Output the [X, Y] coordinate of the center of the cell containing the given text.  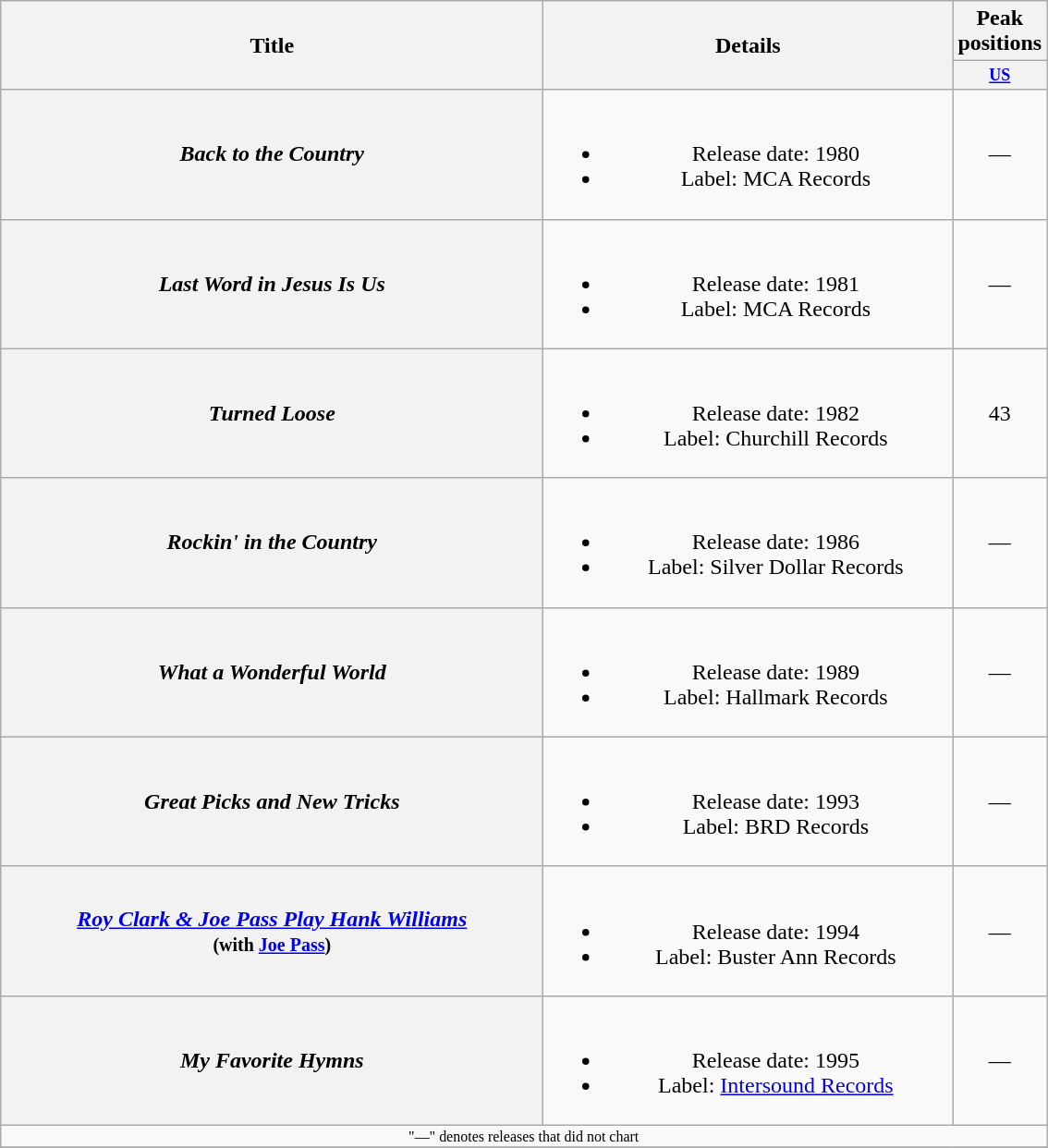
Release date: 1981Label: MCA Records [749, 284]
My Favorite Hymns [272, 1060]
Release date: 1993Label: BRD Records [749, 801]
43 [1000, 413]
Title [272, 45]
Roy Clark & Joe Pass Play Hank Williams(with Joe Pass) [272, 931]
Release date: 1980Label: MCA Records [749, 154]
Rockin' in the Country [272, 543]
Release date: 1994Label: Buster Ann Records [749, 931]
What a Wonderful World [272, 672]
Release date: 1989Label: Hallmark Records [749, 672]
US [1000, 76]
Details [749, 45]
Last Word in Jesus Is Us [272, 284]
Great Picks and New Tricks [272, 801]
"—" denotes releases that did not chart [524, 1136]
Release date: 1986Label: Silver Dollar Records [749, 543]
Back to the Country [272, 154]
Peak positions [1000, 31]
Turned Loose [272, 413]
Release date: 1982Label: Churchill Records [749, 413]
Release date: 1995Label: Intersound Records [749, 1060]
